Detect which cell encompasses the target text, then output its [x, y] center coordinate. 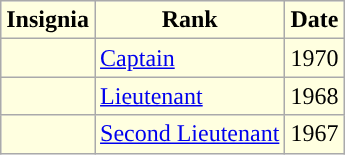
Rank [190, 20]
1970 [314, 58]
1968 [314, 96]
1967 [314, 134]
Lieutenant [190, 96]
Second Lieutenant [190, 134]
Date [314, 20]
Insignia [48, 20]
Captain [190, 58]
